Pinpoint the cell where the given text exists, returning its [X, Y] midpoint coordinate. 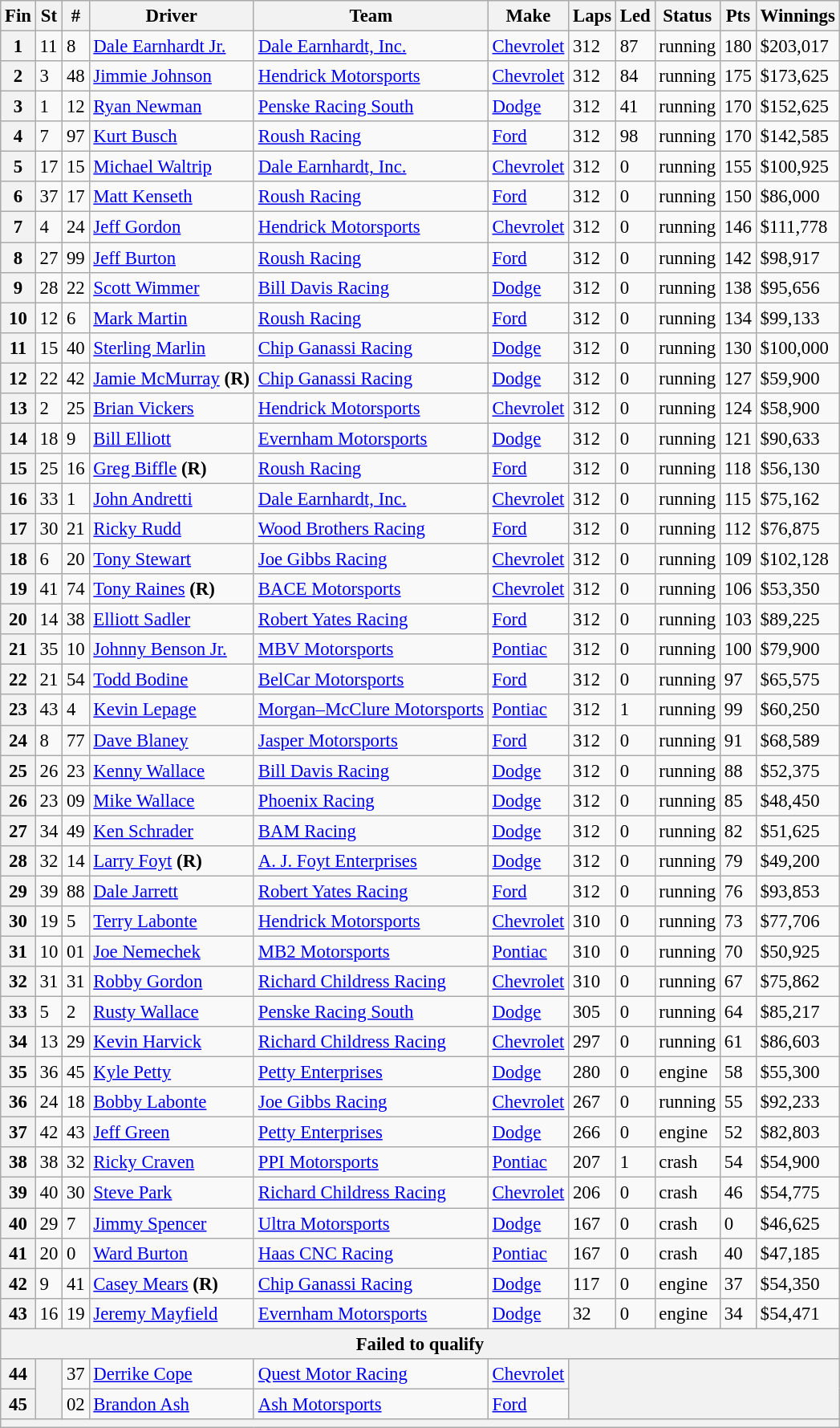
Greg Biffle (R) [172, 469]
70 [738, 951]
Driver [172, 16]
$77,706 [797, 921]
$58,900 [797, 409]
Kenny Wallace [172, 771]
Tony Raines (R) [172, 589]
Jimmy Spencer [172, 1223]
Derrike Cope [172, 1374]
207 [592, 1163]
$89,225 [797, 620]
Rusty Wallace [172, 1012]
Elliott Sadler [172, 620]
64 [738, 1012]
09 [75, 800]
Kyle Petty [172, 1072]
150 [738, 197]
BelCar Motorsports [371, 680]
A. J. Foyt Enterprises [371, 861]
44 [18, 1374]
Fin [18, 16]
82 [738, 831]
115 [738, 498]
$52,375 [797, 771]
Matt Kenseth [172, 197]
$86,603 [797, 1042]
Ultra Motorsports [371, 1223]
49 [75, 831]
$54,900 [797, 1163]
52 [738, 1133]
206 [592, 1193]
$54,471 [797, 1313]
$142,585 [797, 136]
02 [75, 1404]
Sterling Marlin [172, 348]
Bill Elliott [172, 438]
$75,862 [797, 982]
$59,900 [797, 378]
127 [738, 378]
$55,300 [797, 1072]
Quest Motor Racing [371, 1374]
$65,575 [797, 680]
$203,017 [797, 47]
124 [738, 409]
$53,350 [797, 589]
297 [592, 1042]
$75,162 [797, 498]
Haas CNC Racing [371, 1253]
$50,925 [797, 951]
58 [738, 1072]
St [48, 16]
Joe Nemechek [172, 951]
Robby Gordon [172, 982]
Dave Blaney [172, 740]
$111,778 [797, 227]
Ryan Newman [172, 107]
67 [738, 982]
$51,625 [797, 831]
Morgan–McClure Motorsports [371, 710]
77 [75, 740]
$47,185 [797, 1253]
MB2 Motorsports [371, 951]
130 [738, 348]
48 [75, 76]
Pts [738, 16]
$152,625 [797, 107]
106 [738, 589]
Status [687, 16]
73 [738, 921]
Casey Mears (R) [172, 1284]
$54,775 [797, 1193]
76 [738, 891]
Dale Jarrett [172, 891]
280 [592, 1072]
Jeff Green [172, 1133]
PPI Motorsports [371, 1163]
Bobby Labonte [172, 1102]
Team [371, 16]
103 [738, 620]
Kurt Busch [172, 136]
84 [635, 76]
55 [738, 1102]
$56,130 [797, 469]
112 [738, 529]
74 [75, 589]
Ricky Craven [172, 1163]
Tony Stewart [172, 559]
Larry Foyt (R) [172, 861]
267 [592, 1102]
$86,000 [797, 197]
Todd Bodine [172, 680]
Ward Burton [172, 1253]
Kevin Harvick [172, 1042]
Scott Wimmer [172, 287]
305 [592, 1012]
John Andretti [172, 498]
85 [738, 800]
BAM Racing [371, 831]
$46,625 [797, 1223]
$82,803 [797, 1133]
$93,853 [797, 891]
$95,656 [797, 287]
Jasper Motorsports [371, 740]
138 [738, 287]
Michael Waltrip [172, 167]
01 [75, 951]
79 [738, 861]
Ken Schrader [172, 831]
$92,233 [797, 1102]
117 [592, 1284]
Jamie McMurray (R) [172, 378]
Terry Labonte [172, 921]
BACE Motorsports [371, 589]
Wood Brothers Racing [371, 529]
Jimmie Johnson [172, 76]
Johnny Benson Jr. [172, 649]
266 [592, 1133]
Led [635, 16]
Ash Motorsports [371, 1404]
Ricky Rudd [172, 529]
142 [738, 258]
$79,900 [797, 649]
$173,625 [797, 76]
Brian Vickers [172, 409]
Laps [592, 16]
$76,875 [797, 529]
Mike Wallace [172, 800]
$99,133 [797, 318]
91 [738, 740]
# [75, 16]
$98,917 [797, 258]
175 [738, 76]
46 [738, 1193]
100 [738, 649]
Jeremy Mayfield [172, 1313]
Brandon Ash [172, 1404]
$60,250 [797, 710]
Make [528, 16]
Winnings [797, 16]
146 [738, 227]
61 [738, 1042]
$48,450 [797, 800]
Kevin Lepage [172, 710]
MBV Motorsports [371, 649]
Failed to qualify [420, 1344]
109 [738, 559]
$85,217 [797, 1012]
$90,633 [797, 438]
$68,589 [797, 740]
Jeff Gordon [172, 227]
Dale Earnhardt Jr. [172, 47]
Jeff Burton [172, 258]
87 [635, 47]
$102,128 [797, 559]
155 [738, 167]
Steve Park [172, 1193]
118 [738, 469]
$54,350 [797, 1284]
98 [635, 136]
Mark Martin [172, 318]
Phoenix Racing [371, 800]
$100,000 [797, 348]
$100,925 [797, 167]
121 [738, 438]
$49,200 [797, 861]
180 [738, 47]
134 [738, 318]
